For the text-containing cell, return its midpoint in [X, Y] coordinate format. 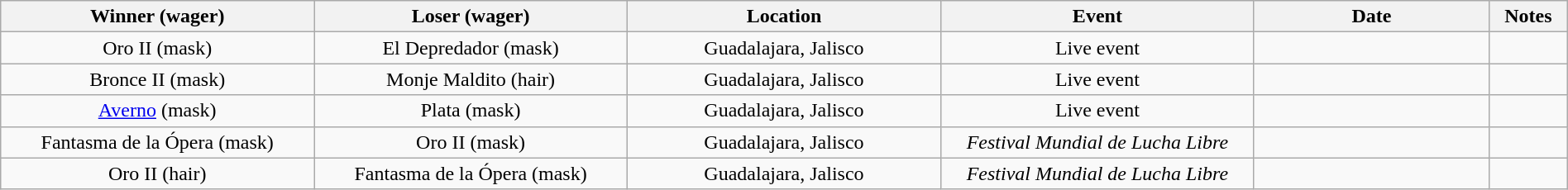
Monje Maldito (hair) [471, 79]
Loser (wager) [471, 17]
El Depredador (mask) [471, 48]
Plata (mask) [471, 111]
Date [1371, 17]
Averno (mask) [157, 111]
Oro II (hair) [157, 173]
Event [1097, 17]
Winner (wager) [157, 17]
Notes [1528, 17]
Location [784, 17]
Bronce II (mask) [157, 79]
